Detect which cell encompasses the target text, then output its (x, y) center coordinate. 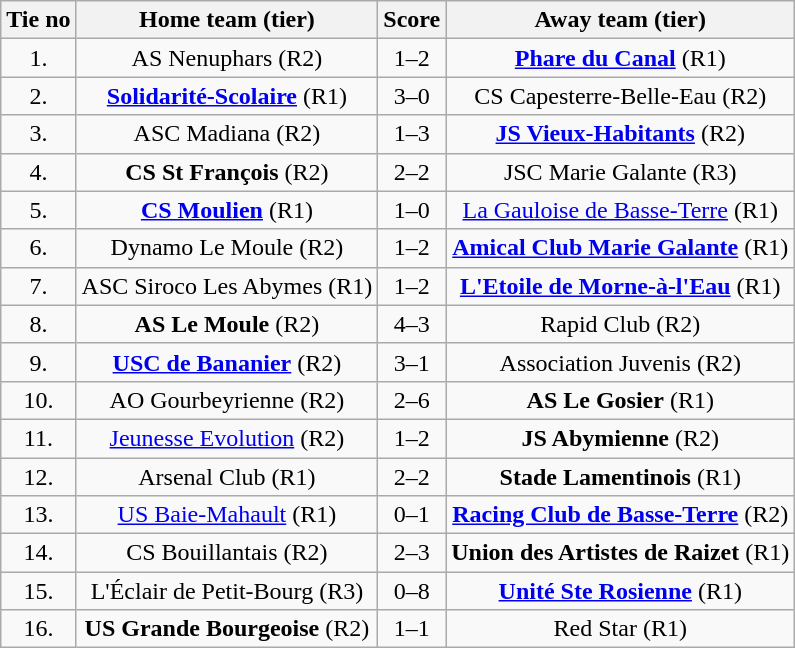
Racing Club de Basse-Terre (R2) (620, 515)
11. (38, 438)
4–3 (412, 324)
3–1 (412, 362)
4. (38, 172)
US Baie-Mahault (R1) (227, 515)
CS St François (R2) (227, 172)
Rapid Club (R2) (620, 324)
Unité Ste Rosienne (R1) (620, 591)
AO Gourbeyrienne (R2) (227, 400)
1–3 (412, 134)
Tie no (38, 20)
9. (38, 362)
Amical Club Marie Galante (R1) (620, 248)
13. (38, 515)
12. (38, 477)
Score (412, 20)
Dynamo Le Moule (R2) (227, 248)
3. (38, 134)
2–6 (412, 400)
AS Le Gosier (R1) (620, 400)
0–8 (412, 591)
JS Vieux-Habitants (R2) (620, 134)
CS Moulien (R1) (227, 210)
10. (38, 400)
6. (38, 248)
Solidarité-Scolaire (R1) (227, 96)
1. (38, 58)
Away team (tier) (620, 20)
AS Nenuphars (R2) (227, 58)
USC de Bananier (R2) (227, 362)
La Gauloise de Basse-Terre (R1) (620, 210)
Phare du Canal (R1) (620, 58)
ASC Siroco Les Abymes (R1) (227, 286)
Red Star (R1) (620, 629)
2. (38, 96)
CS Capesterre-Belle-Eau (R2) (620, 96)
3–0 (412, 96)
CS Bouillantais (R2) (227, 553)
JS Abymienne (R2) (620, 438)
AS Le Moule (R2) (227, 324)
1–1 (412, 629)
16. (38, 629)
Union des Artistes de Raizet (R1) (620, 553)
Association Juvenis (R2) (620, 362)
1–0 (412, 210)
2–3 (412, 553)
7. (38, 286)
14. (38, 553)
US Grande Bourgeoise (R2) (227, 629)
8. (38, 324)
5. (38, 210)
Stade Lamentinois (R1) (620, 477)
Home team (tier) (227, 20)
L'Etoile de Morne-à-l'Eau (R1) (620, 286)
Arsenal Club (R1) (227, 477)
ASC Madiana (R2) (227, 134)
JSC Marie Galante (R3) (620, 172)
15. (38, 591)
0–1 (412, 515)
Jeunesse Evolution (R2) (227, 438)
L'Éclair de Petit-Bourg (R3) (227, 591)
